Locate the cell with the specified text and output its [x, y] center coordinate. 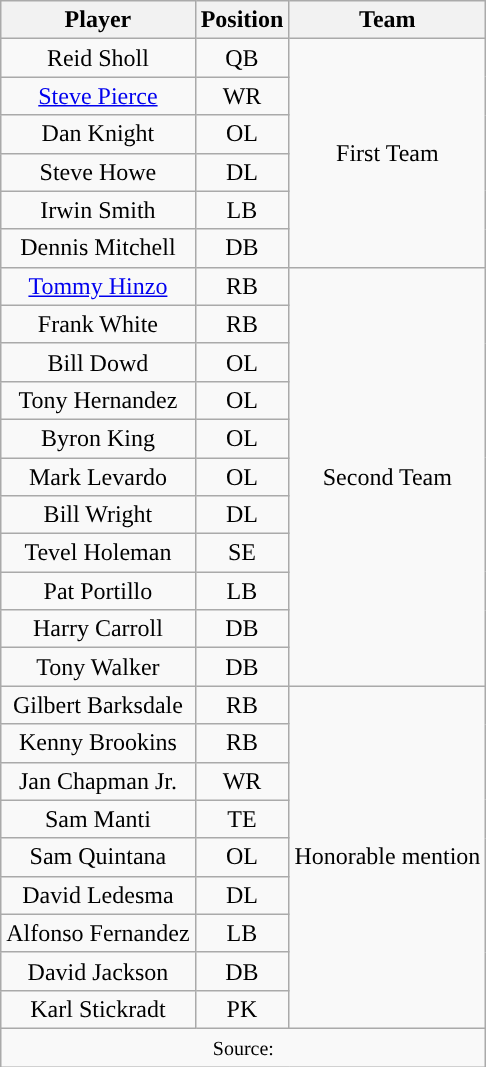
Team [388, 20]
Mark Levardo [98, 477]
Player [98, 20]
Karl Stickradt [98, 1009]
Frank White [98, 324]
David Jackson [98, 971]
TE [242, 819]
Irwin Smith [98, 210]
Reid Sholl [98, 58]
Sam Manti [98, 819]
Tevel Holeman [98, 553]
Tony Hernandez [98, 400]
Byron King [98, 438]
Jan Chapman Jr. [98, 781]
QB [242, 58]
Gilbert Barksdale [98, 705]
Dennis Mitchell [98, 248]
Harry Carroll [98, 629]
Steve Pierce [98, 96]
Kenny Brookins [98, 743]
First Team [388, 153]
PK [242, 1009]
Dan Knight [98, 134]
Second Team [388, 476]
Honorable mention [388, 858]
Source: [244, 1047]
Bill Wright [98, 515]
SE [242, 553]
Pat Portillo [98, 591]
Bill Dowd [98, 362]
Tony Walker [98, 667]
Position [242, 20]
Alfonso Fernandez [98, 933]
Tommy Hinzo [98, 286]
Sam Quintana [98, 857]
Steve Howe [98, 172]
David Ledesma [98, 895]
